Output the (X, Y) coordinate of the center of the cell containing the given text.  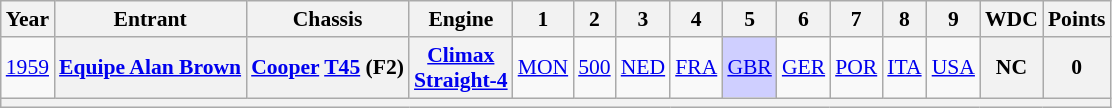
6 (804, 19)
500 (594, 68)
NC (1012, 68)
3 (643, 19)
ITA (904, 68)
Equipe Alan Brown (150, 68)
7 (856, 19)
POR (856, 68)
4 (696, 19)
8 (904, 19)
0 (1077, 68)
Chassis (328, 19)
MON (544, 68)
FRA (696, 68)
USA (954, 68)
GER (804, 68)
2 (594, 19)
ClimaxStraight-4 (461, 68)
Points (1077, 19)
WDC (1012, 19)
Cooper T45 (F2) (328, 68)
1959 (28, 68)
Engine (461, 19)
GBR (750, 68)
1 (544, 19)
9 (954, 19)
NED (643, 68)
Year (28, 19)
Entrant (150, 19)
5 (750, 19)
